Scan for the cell matching the given text and deliver its [X, Y] coordinate at center. 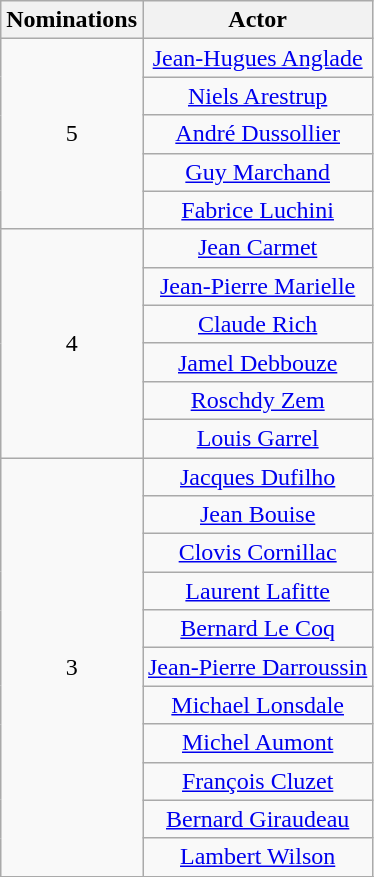
Jean Carmet [257, 248]
Niels Arestrup [257, 96]
3 [72, 668]
Michael Lonsdale [257, 705]
Clovis Cornillac [257, 553]
Roschdy Zem [257, 400]
Laurent Lafitte [257, 591]
Bernard Giraudeau [257, 819]
Fabrice Luchini [257, 210]
Louis Garrel [257, 438]
François Cluzet [257, 781]
Bernard Le Coq [257, 629]
Actor [257, 20]
Jacques Dufilho [257, 477]
Jean-Pierre Darroussin [257, 667]
4 [72, 343]
Guy Marchand [257, 172]
Michel Aumont [257, 743]
Lambert Wilson [257, 857]
Nominations [72, 20]
5 [72, 134]
Jean-Hugues Anglade [257, 58]
Jean Bouise [257, 515]
André Dussollier [257, 134]
Jamel Debbouze [257, 362]
Jean-Pierre Marielle [257, 286]
Claude Rich [257, 324]
